Determine the [X, Y] coordinate at the center of the cell enclosing the given text.  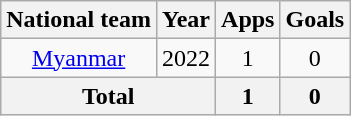
Myanmar [79, 58]
Total [108, 96]
Year [186, 20]
National team [79, 20]
Goals [315, 20]
Apps [248, 20]
2022 [186, 58]
